Extract the [x, y] coordinate from the center of the cell holding the provided text.  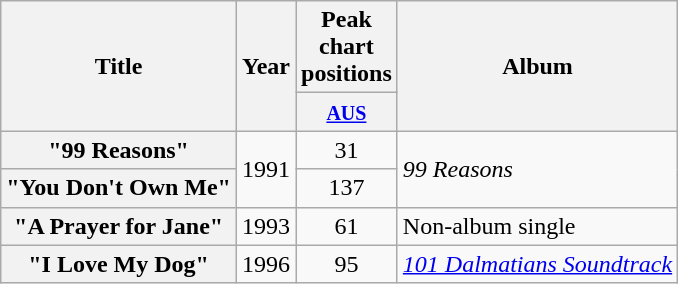
99 Reasons [537, 169]
Peak chart positions [347, 47]
Album [537, 66]
Title [119, 66]
31 [347, 150]
AUS [347, 112]
"A Prayer for Jane" [119, 226]
Year [266, 66]
"99 Reasons" [119, 150]
137 [347, 188]
1996 [266, 264]
95 [347, 264]
Non-album single [537, 226]
1993 [266, 226]
61 [347, 226]
1991 [266, 169]
"You Don't Own Me" [119, 188]
101 Dalmatians Soundtrack [537, 264]
"I Love My Dog" [119, 264]
